Output the [X, Y] coordinate of the center of the cell containing the given text.  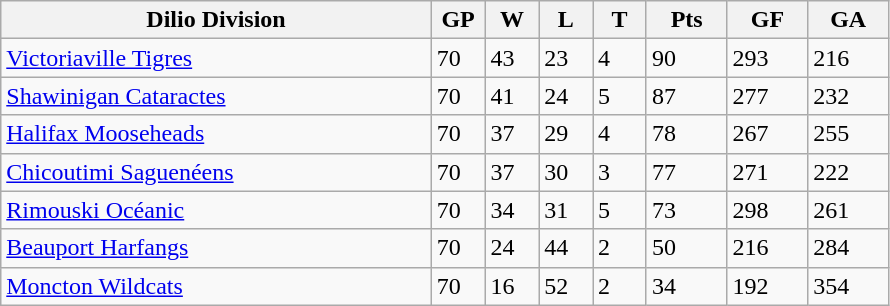
50 [686, 248]
41 [512, 96]
Chicoutimi Saguenéens [216, 172]
222 [848, 172]
23 [566, 58]
GA [848, 20]
293 [768, 58]
271 [768, 172]
255 [848, 134]
16 [512, 286]
Halifax Mooseheads [216, 134]
T [620, 20]
78 [686, 134]
L [566, 20]
87 [686, 96]
Victoriaville Tigres [216, 58]
Shawinigan Cataractes [216, 96]
29 [566, 134]
232 [848, 96]
277 [768, 96]
Pts [686, 20]
GF [768, 20]
73 [686, 210]
77 [686, 172]
52 [566, 286]
GP [458, 20]
W [512, 20]
31 [566, 210]
298 [768, 210]
43 [512, 58]
Beauport Harfangs [216, 248]
90 [686, 58]
Rimouski Océanic [216, 210]
267 [768, 134]
284 [848, 248]
30 [566, 172]
354 [848, 286]
3 [620, 172]
261 [848, 210]
Moncton Wildcats [216, 286]
44 [566, 248]
192 [768, 286]
Dilio Division [216, 20]
